Search for the cell housing the specified text and yield its (X, Y) center coordinate. 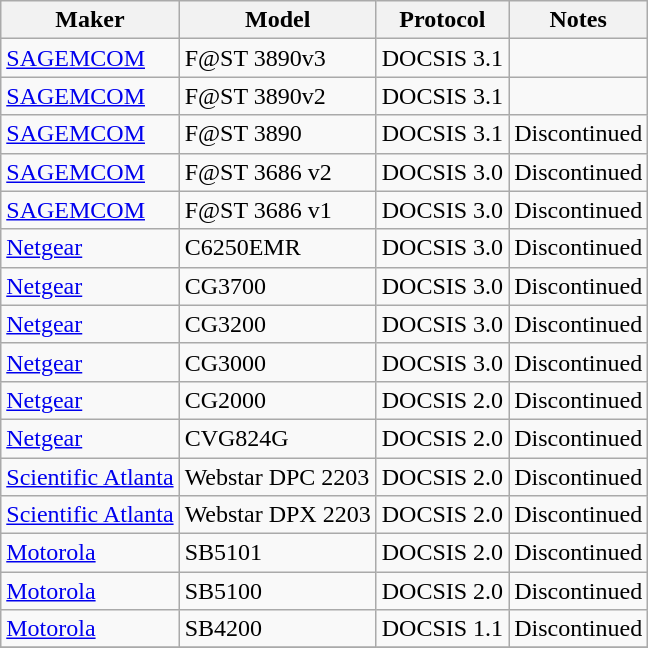
F@ST 3890v2 (278, 96)
Protocol (442, 20)
CG3700 (278, 286)
F@ST 3890 (278, 134)
CVG824G (278, 438)
CG3200 (278, 324)
SB4200 (278, 629)
Notes (578, 20)
CG3000 (278, 362)
Webstar DPC 2203 (278, 477)
Maker (90, 20)
F@ST 3686 v1 (278, 210)
Webstar DPX 2203 (278, 515)
Model (278, 20)
F@ST 3686 v2 (278, 172)
DOCSIS 1.1 (442, 629)
SB5101 (278, 553)
F@ST 3890v3 (278, 58)
SB5100 (278, 591)
C6250EMR (278, 248)
CG2000 (278, 400)
